Find where the given text appears and provide that cell's center as [X, Y] coordinate. 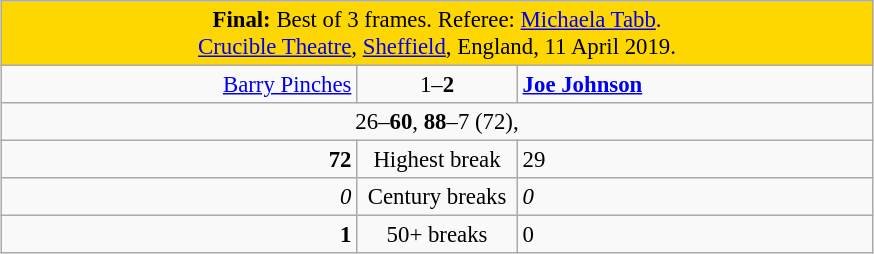
Joe Johnson [695, 85]
72 [179, 160]
1–2 [438, 85]
50+ breaks [438, 235]
29 [695, 160]
Final: Best of 3 frames. Referee: Michaela Tabb.Crucible Theatre, Sheffield, England, 11 April 2019. [437, 34]
Barry Pinches [179, 85]
1 [179, 235]
26–60, 88–7 (72), [437, 122]
Century breaks [438, 197]
Highest break [438, 160]
